Return the (X, Y) coordinate for the center point of the cell that contains the specified text.  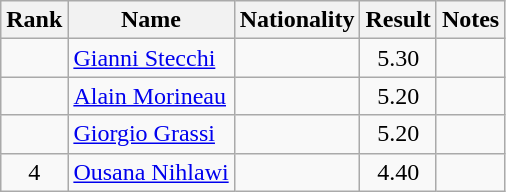
Ousana Nihlawi (151, 172)
4 (34, 172)
Name (151, 20)
4.40 (398, 172)
Result (398, 20)
Gianni Stecchi (151, 58)
Nationality (297, 20)
Notes (470, 20)
Giorgio Grassi (151, 134)
Alain Morineau (151, 96)
Rank (34, 20)
5.30 (398, 58)
